Determine the [X, Y] coordinate at the center of the cell enclosing the given text.  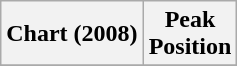
PeakPosition [190, 34]
Chart (2008) [72, 34]
